From the cell containing the given text, extract its center point as (X, Y) coordinate. 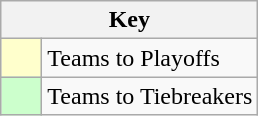
Teams to Tiebreakers (150, 96)
Key (130, 20)
Teams to Playoffs (150, 58)
